Search for the cell housing the specified text and yield its [x, y] center coordinate. 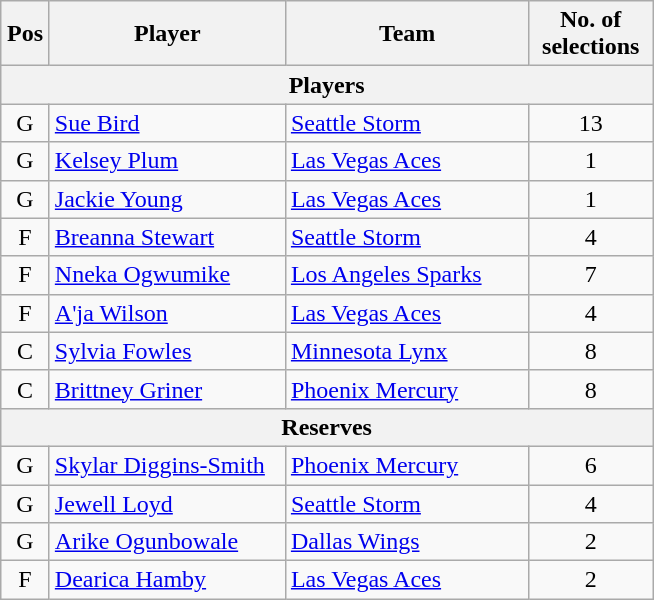
Sylvia Fowles [167, 351]
Brittney Griner [167, 389]
Breanna Stewart [167, 237]
Players [327, 85]
Nneka Ogwumike [167, 275]
Kelsey Plum [167, 161]
Jackie Young [167, 199]
Sue Bird [167, 123]
Pos [26, 34]
Dearica Hamby [167, 580]
Dallas Wings [407, 542]
Arike Ogunbowale [167, 542]
Skylar Diggins-Smith [167, 465]
Team [407, 34]
No. of selections [591, 34]
Los Angeles Sparks [407, 275]
7 [591, 275]
Reserves [327, 427]
13 [591, 123]
Minnesota Lynx [407, 351]
A'ja Wilson [167, 313]
6 [591, 465]
Player [167, 34]
Jewell Loyd [167, 503]
